Output the (x, y) coordinate of the center of the cell containing the given text.  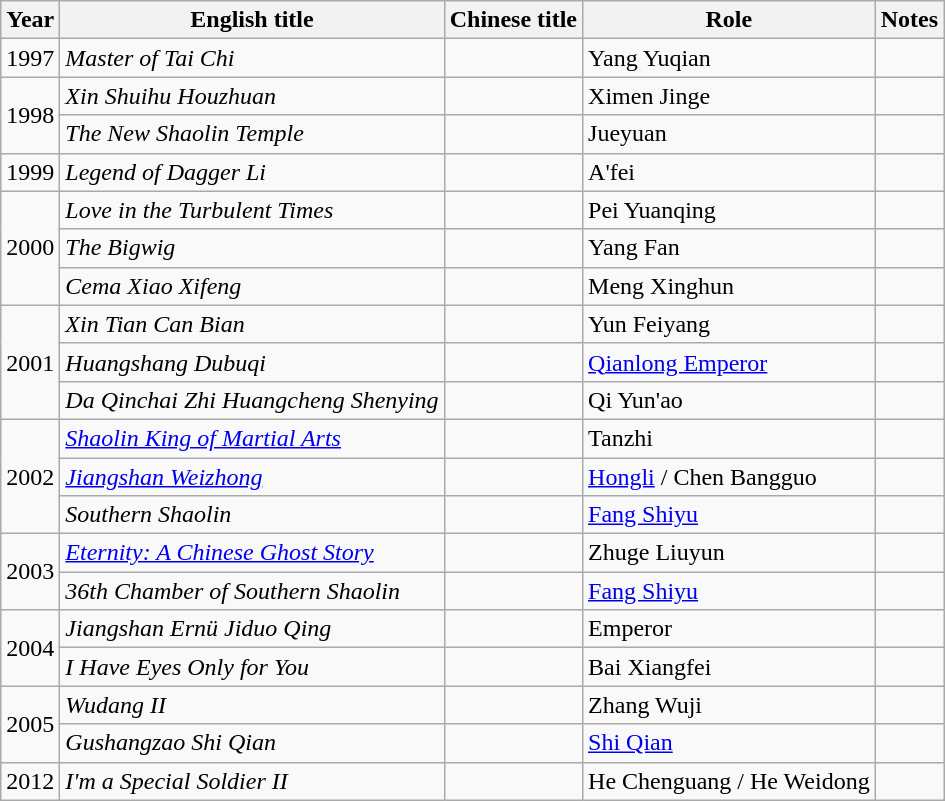
2003 (30, 572)
Xin Tian Can Bian (252, 324)
Qi Yun'ao (730, 400)
2012 (30, 781)
Notes (909, 20)
Cema Xiao Xifeng (252, 286)
Jiangshan Weizhong (252, 477)
Legend of Dagger Li (252, 172)
Yang Yuqian (730, 58)
Wudang II (252, 705)
English title (252, 20)
Shi Qian (730, 743)
Yun Feiyang (730, 324)
2001 (30, 362)
I'm a Special Soldier II (252, 781)
Zhang Wuji (730, 705)
Jueyuan (730, 134)
Ximen Jinge (730, 96)
2002 (30, 476)
Emperor (730, 629)
Zhuge Liuyun (730, 553)
Pei Yuanqing (730, 210)
2005 (30, 724)
Qianlong Emperor (730, 362)
Year (30, 20)
Shaolin King of Martial Arts (252, 438)
Bai Xiangfei (730, 667)
Jiangshan Ernü Jiduo Qing (252, 629)
The New Shaolin Temple (252, 134)
A'fei (730, 172)
1997 (30, 58)
Gushangzao Shi Qian (252, 743)
Eternity: A Chinese Ghost Story (252, 553)
Huangshang Dubuqi (252, 362)
Master of Tai Chi (252, 58)
Hongli / Chen Bangguo (730, 477)
1998 (30, 115)
I Have Eyes Only for You (252, 667)
The Bigwig (252, 248)
Chinese title (513, 20)
36th Chamber of Southern Shaolin (252, 591)
Love in the Turbulent Times (252, 210)
1999 (30, 172)
Xin Shuihu Houzhuan (252, 96)
Da Qinchai Zhi Huangcheng Shenying (252, 400)
Tanzhi (730, 438)
2004 (30, 648)
Yang Fan (730, 248)
Meng Xinghun (730, 286)
2000 (30, 248)
Southern Shaolin (252, 515)
Role (730, 20)
He Chenguang / He Weidong (730, 781)
